From the cell containing the given text, extract its center point as (X, Y) coordinate. 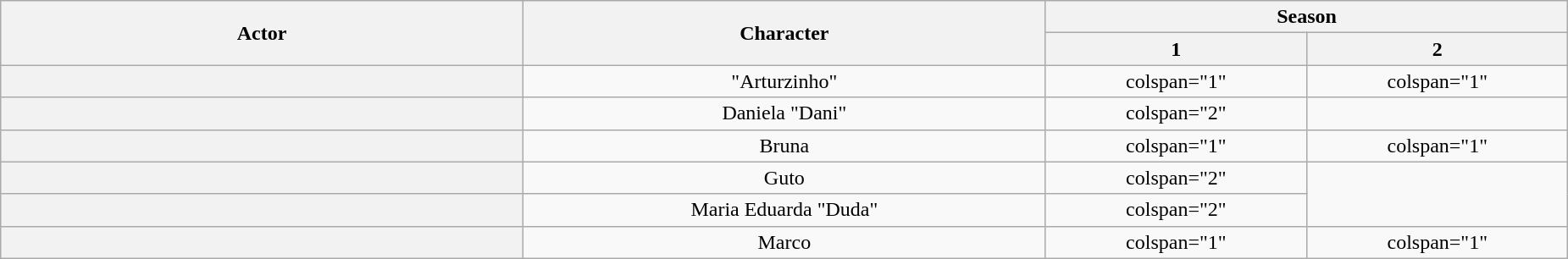
"Arturzinho" (784, 81)
Marco (784, 242)
Season (1306, 17)
1 (1176, 49)
Daniela "Dani" (784, 113)
Maria Eduarda "Duda" (784, 210)
Guto (784, 178)
Character (784, 33)
Actor (263, 33)
2 (1438, 49)
Bruna (784, 146)
